Capture the cell that displays the provided text and extract its (x, y) central coordinate. 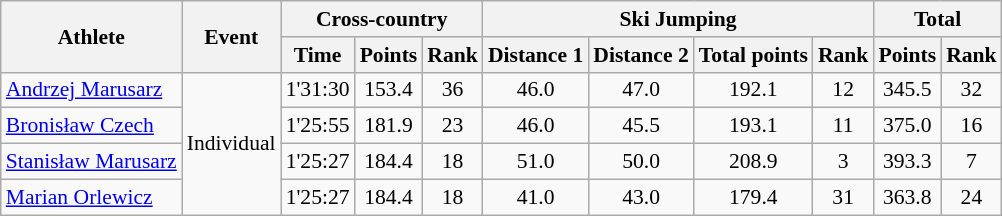
16 (972, 126)
Athlete (92, 36)
45.5 (640, 126)
193.1 (754, 126)
32 (972, 90)
43.0 (640, 197)
Cross-country (382, 19)
3 (844, 162)
31 (844, 197)
179.4 (754, 197)
23 (452, 126)
Stanisław Marusarz (92, 162)
Bronisław Czech (92, 126)
24 (972, 197)
1'31:30 (318, 90)
153.4 (389, 90)
Time (318, 55)
41.0 (536, 197)
Total points (754, 55)
375.0 (907, 126)
50.0 (640, 162)
Distance 1 (536, 55)
Event (232, 36)
345.5 (907, 90)
393.3 (907, 162)
12 (844, 90)
51.0 (536, 162)
Individual (232, 143)
192.1 (754, 90)
Total (937, 19)
1'25:55 (318, 126)
208.9 (754, 162)
Marian Orlewicz (92, 197)
11 (844, 126)
Distance 2 (640, 55)
47.0 (640, 90)
363.8 (907, 197)
Andrzej Marusarz (92, 90)
7 (972, 162)
Ski Jumping (678, 19)
181.9 (389, 126)
36 (452, 90)
